Search for the cell housing the specified text and yield its (x, y) center coordinate. 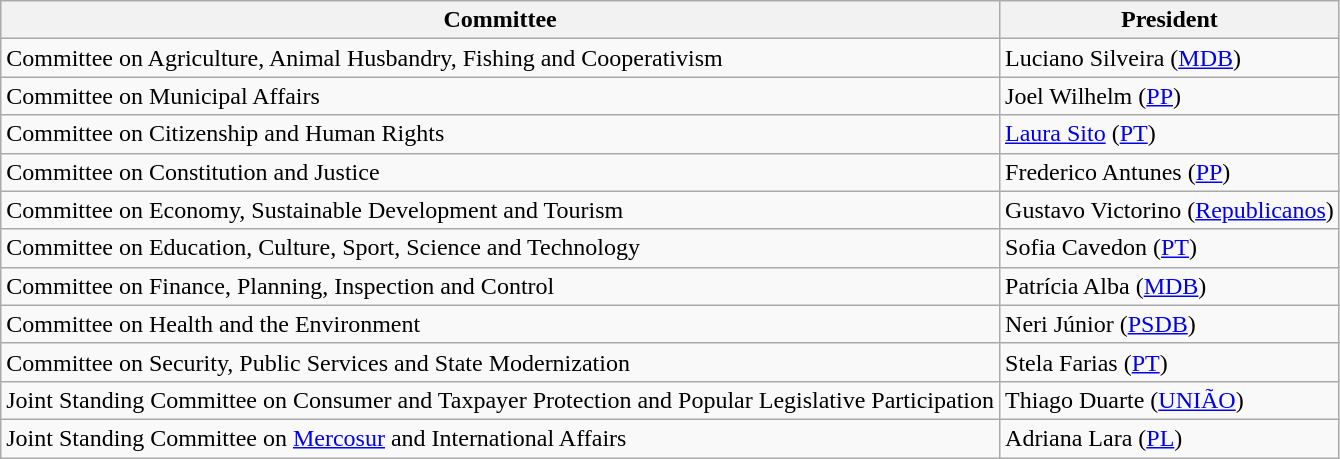
Joel Wilhelm (PP) (1170, 96)
Gustavo Victorino (Republicanos) (1170, 210)
Committee on Health and the Environment (500, 324)
Laura Sito (PT) (1170, 134)
Committee on Agriculture, Animal Husbandry, Fishing and Cooperativism (500, 58)
Committee on Citizenship and Human Rights (500, 134)
Joint Standing Committee on Mercosur and International Affairs (500, 438)
Stela Farias (PT) (1170, 362)
Committee on Constitution and Justice (500, 172)
Neri Júnior (PSDB) (1170, 324)
Committee on Education, Culture, Sport, Science and Technology (500, 248)
Luciano Silveira (MDB) (1170, 58)
Sofia Cavedon (PT) (1170, 248)
Committee (500, 20)
Committee on Finance, Planning, Inspection and Control (500, 286)
Committee on Security, Public Services and State Modernization (500, 362)
Adriana Lara (PL) (1170, 438)
Committee on Economy, Sustainable Development and Tourism (500, 210)
Committee on Municipal Affairs (500, 96)
Thiago Duarte (UNIÃO) (1170, 400)
Patrícia Alba (MDB) (1170, 286)
Joint Standing Committee on Consumer and Taxpayer Protection and Popular Legislative Participation (500, 400)
President (1170, 20)
Frederico Antunes (PP) (1170, 172)
